Locate the cell with the specified text and output its [X, Y] center coordinate. 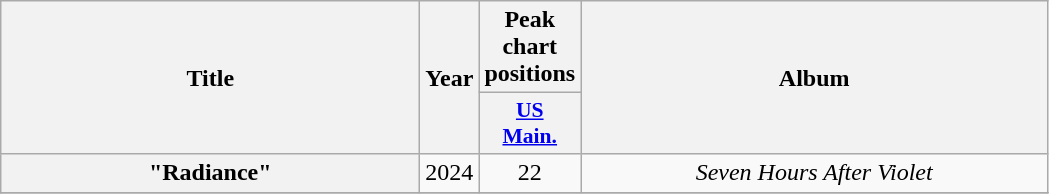
"Radiance" [210, 173]
Peak chart positions [530, 47]
USMain. [530, 124]
Title [210, 78]
Year [450, 78]
Album [814, 78]
2024 [450, 173]
22 [530, 173]
Seven Hours After Violet [814, 173]
